Scan for the cell matching the given text and deliver its (x, y) coordinate at center. 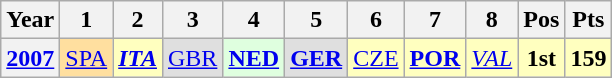
2 (138, 20)
Pos (542, 20)
6 (376, 20)
1st (542, 58)
4 (254, 20)
7 (435, 20)
5 (316, 20)
Pts (588, 20)
POR (435, 58)
159 (588, 58)
NED (254, 58)
2007 (30, 58)
8 (492, 20)
3 (192, 20)
GBR (192, 58)
SPA (86, 58)
ITA (138, 58)
GER (316, 58)
CZE (376, 58)
1 (86, 20)
Year (30, 20)
VAL (492, 58)
